Extract the [X, Y] coordinate from the center of the cell holding the provided text.  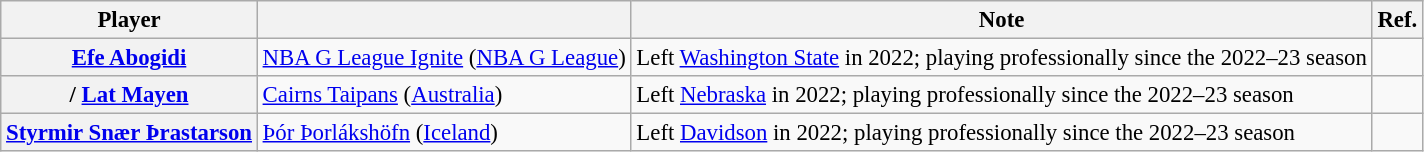
Left Nebraska in 2022; playing professionally since the 2022–23 season [1002, 95]
/ Lat Mayen [130, 95]
Efe Abogidi [130, 58]
Cairns Taipans (Australia) [444, 95]
Player [130, 20]
Left Washington State in 2022; playing professionally since the 2022–23 season [1002, 58]
Note [1002, 20]
Þór Þorlákshöfn (Iceland) [444, 133]
Left Davidson in 2022; playing professionally since the 2022–23 season [1002, 133]
Ref. [1397, 20]
NBA G League Ignite (NBA G League) [444, 58]
Styrmir Snær Þrastarson [130, 133]
